Identify which cell holds the provided text, then report its (x, y) central coordinate. 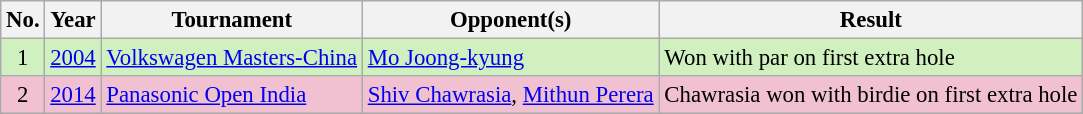
Opponent(s) (510, 20)
2 (23, 95)
Mo Joong-kyung (510, 58)
2014 (73, 95)
Chawrasia won with birdie on first extra hole (871, 95)
1 (23, 58)
Volkswagen Masters-China (232, 58)
Result (871, 20)
2004 (73, 58)
Year (73, 20)
Won with par on first extra hole (871, 58)
Tournament (232, 20)
Panasonic Open India (232, 95)
No. (23, 20)
Shiv Chawrasia, Mithun Perera (510, 95)
